Determine the (x, y) coordinate at the center of the cell enclosing the given text.  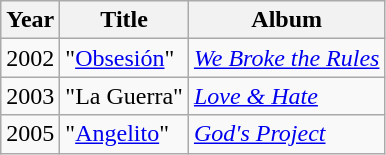
Love & Hate (286, 96)
2005 (30, 134)
"Angelito" (124, 134)
2003 (30, 96)
"Obsesión" (124, 58)
"La Guerra" (124, 96)
Title (124, 20)
God's Project (286, 134)
2002 (30, 58)
Album (286, 20)
Year (30, 20)
We Broke the Rules (286, 58)
